Find where the given text appears and provide that cell's center as [X, Y] coordinate. 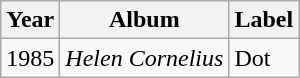
Label [264, 20]
Dot [264, 58]
Year [30, 20]
1985 [30, 58]
Album [144, 20]
Helen Cornelius [144, 58]
